Pinpoint the cell where the given text exists, returning its (x, y) midpoint coordinate. 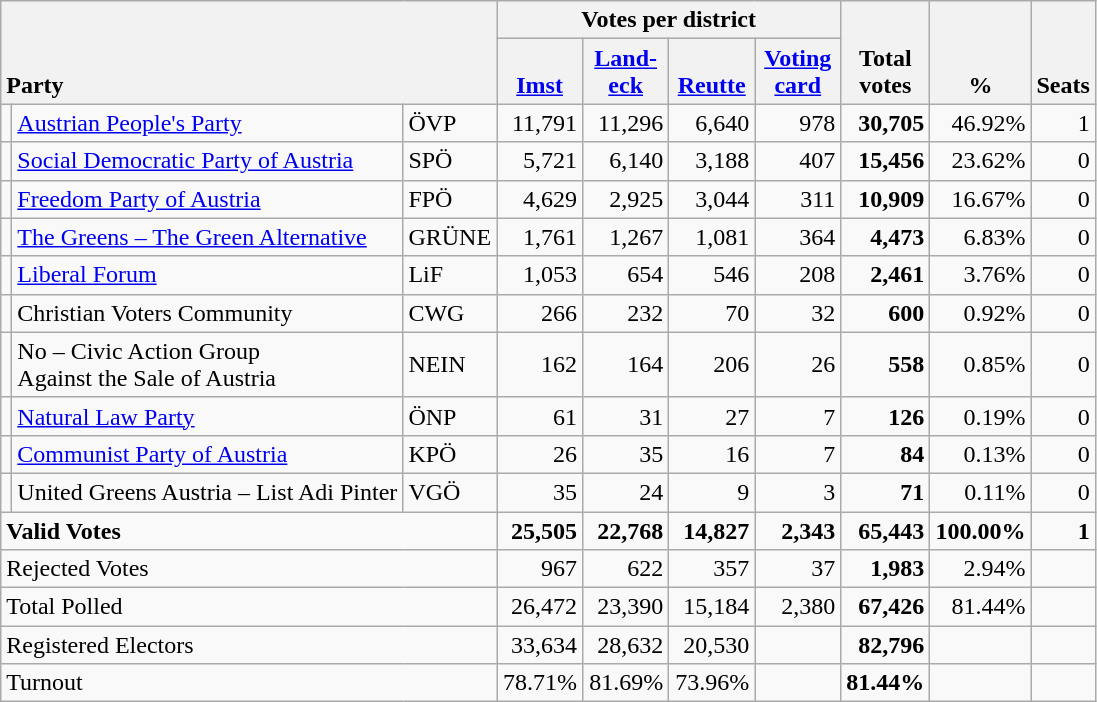
65,443 (886, 531)
2,343 (798, 531)
2.94% (980, 569)
311 (798, 199)
16.67% (980, 199)
78.71% (540, 683)
82,796 (886, 645)
73.96% (712, 683)
967 (540, 569)
23.62% (980, 161)
11,791 (540, 123)
206 (712, 364)
46.92% (980, 123)
126 (886, 416)
The Greens – The Green Alternative (208, 237)
33,634 (540, 645)
Party (249, 52)
24 (626, 492)
3,188 (712, 161)
Registered Electors (249, 645)
5,721 (540, 161)
Liberal Forum (208, 275)
Votingcard (798, 72)
622 (626, 569)
GRÜNE (450, 237)
32 (798, 313)
2,380 (798, 607)
84 (886, 454)
Seats (1063, 52)
United Greens Austria – List Adi Pinter (208, 492)
558 (886, 364)
31 (626, 416)
1,081 (712, 237)
1,267 (626, 237)
70 (712, 313)
6,640 (712, 123)
SPÖ (450, 161)
1,983 (886, 569)
20,530 (712, 645)
VGÖ (450, 492)
2,925 (626, 199)
9 (712, 492)
27 (712, 416)
37 (798, 569)
3,044 (712, 199)
654 (626, 275)
Votes per district (669, 20)
ÖNP (450, 416)
Turnout (249, 683)
Land-eck (626, 72)
3 (798, 492)
600 (886, 313)
Christian Voters Community (208, 313)
FPÖ (450, 199)
100.00% (980, 531)
71 (886, 492)
25,505 (540, 531)
ÖVP (450, 123)
Rejected Votes (249, 569)
Total Polled (249, 607)
0.11% (980, 492)
15,456 (886, 161)
Imst (540, 72)
Social Democratic Party of Austria (208, 161)
% (980, 52)
28,632 (626, 645)
3.76% (980, 275)
546 (712, 275)
26,472 (540, 607)
6.83% (980, 237)
Totalvotes (886, 52)
0.19% (980, 416)
30,705 (886, 123)
978 (798, 123)
11,296 (626, 123)
232 (626, 313)
Valid Votes (249, 531)
6,140 (626, 161)
Freedom Party of Austria (208, 199)
NEIN (450, 364)
CWG (450, 313)
No – Civic Action GroupAgainst the Sale of Austria (208, 364)
1,053 (540, 275)
10,909 (886, 199)
162 (540, 364)
Communist Party of Austria (208, 454)
357 (712, 569)
407 (798, 161)
81.69% (626, 683)
4,629 (540, 199)
0.85% (980, 364)
2,461 (886, 275)
KPÖ (450, 454)
208 (798, 275)
67,426 (886, 607)
0.92% (980, 313)
Reutte (712, 72)
364 (798, 237)
14,827 (712, 531)
22,768 (626, 531)
Austrian People's Party (208, 123)
LiF (450, 275)
1,761 (540, 237)
164 (626, 364)
4,473 (886, 237)
266 (540, 313)
23,390 (626, 607)
61 (540, 416)
16 (712, 454)
0.13% (980, 454)
Natural Law Party (208, 416)
15,184 (712, 607)
